From the cell containing the given text, extract its center point as (x, y) coordinate. 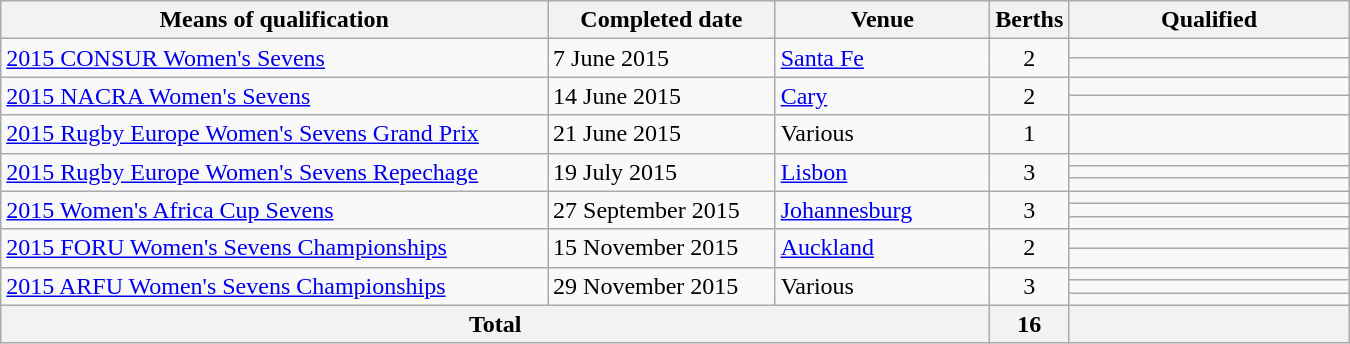
Santa Fe (882, 58)
2015 ARFU Women's Sevens Championships (274, 286)
2015 NACRA Women's Sevens (274, 96)
21 June 2015 (662, 134)
Total (496, 324)
27 September 2015 (662, 210)
2015 CONSUR Women's Sevens (274, 58)
2015 Women's Africa Cup Sevens (274, 210)
Auckland (882, 248)
14 June 2015 (662, 96)
1 (1030, 134)
Completed date (662, 20)
Lisbon (882, 172)
Venue (882, 20)
Johannesburg (882, 210)
2015 FORU Women's Sevens Championships (274, 248)
Berths (1030, 20)
2015 Rugby Europe Women's Sevens Repechage (274, 172)
7 June 2015 (662, 58)
Means of qualification (274, 20)
Cary (882, 96)
15 November 2015 (662, 248)
29 November 2015 (662, 286)
19 July 2015 (662, 172)
16 (1030, 324)
Qualified (1209, 20)
2015 Rugby Europe Women's Sevens Grand Prix (274, 134)
